Scan for the cell matching the given text and deliver its (X, Y) coordinate at center. 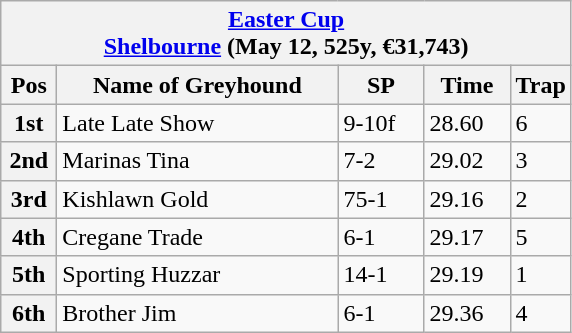
Pos (29, 85)
7-2 (381, 161)
5 (540, 237)
Trap (540, 85)
Brother Jim (198, 313)
Late Late Show (198, 123)
1st (29, 123)
9-10f (381, 123)
SP (381, 85)
29.02 (467, 161)
2 (540, 199)
29.19 (467, 275)
Time (467, 85)
Name of Greyhound (198, 85)
Kishlawn Gold (198, 199)
Marinas Tina (198, 161)
28.60 (467, 123)
4 (540, 313)
6 (540, 123)
Cregane Trade (198, 237)
1 (540, 275)
Easter CupShelbourne (May 12, 525y, €31,743) (286, 34)
75-1 (381, 199)
Sporting Huzzar (198, 275)
5th (29, 275)
29.16 (467, 199)
3 (540, 161)
29.36 (467, 313)
3rd (29, 199)
29.17 (467, 237)
2nd (29, 161)
6th (29, 313)
4th (29, 237)
14-1 (381, 275)
